Locate the cell with the specified text and output its [X, Y] center coordinate. 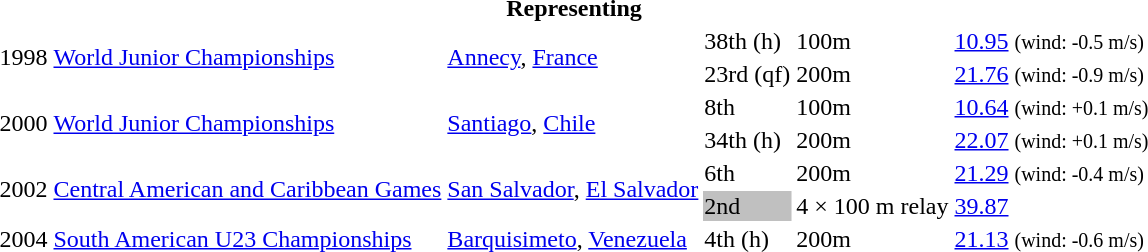
2nd [748, 206]
38th (h) [748, 41]
4 × 100 m relay [872, 206]
34th (h) [748, 140]
San Salvador, El Salvador [573, 190]
Annecy, France [573, 58]
Santiago, Chile [573, 124]
23rd (qf) [748, 74]
6th [748, 173]
Central American and Caribbean Games [248, 190]
8th [748, 107]
